Detect which cell encompasses the target text, then output its [x, y] center coordinate. 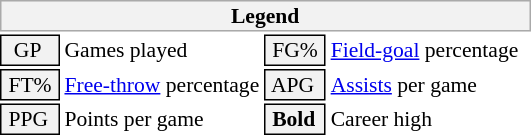
Free-throw percentage [162, 85]
FG% [295, 50]
Legend [265, 16]
GP [30, 50]
APG [295, 85]
Field-goal percentage [430, 50]
Assists per game [430, 85]
FT% [30, 85]
Games played [162, 50]
